Return [X, Y] of the center of cell containing provided text 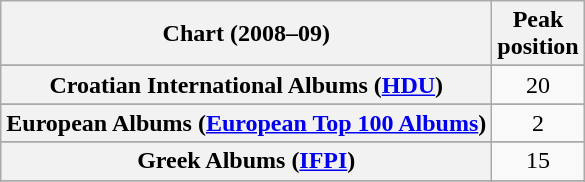
15 [538, 161]
2 [538, 123]
20 [538, 85]
Chart (2008–09) [246, 34]
Peakposition [538, 34]
European Albums (European Top 100 Albums) [246, 123]
Croatian International Albums (HDU) [246, 85]
Greek Albums (IFPI) [246, 161]
